Detect which cell encompasses the target text, then output its (x, y) center coordinate. 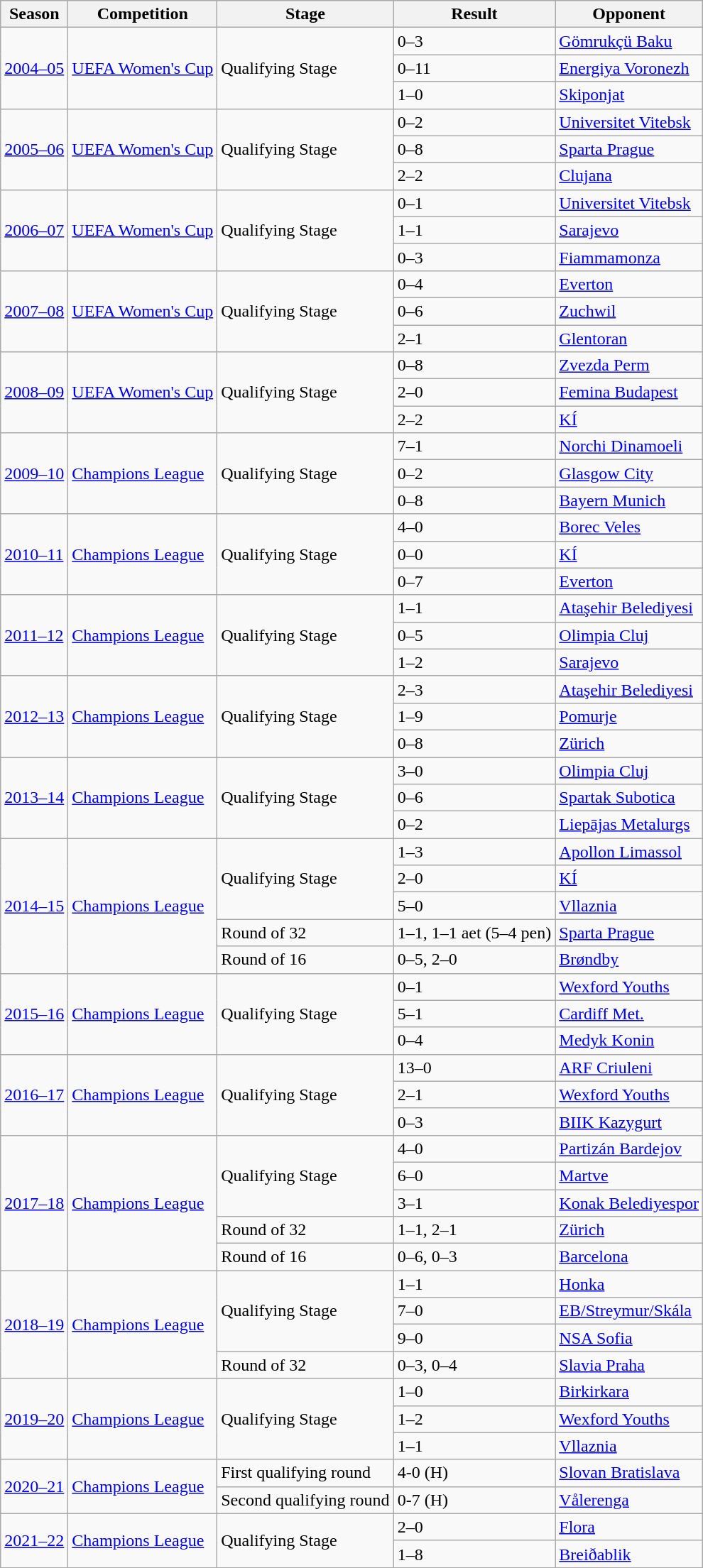
3–1 (474, 1203)
Honka (629, 1284)
5–0 (474, 906)
BIIK Kazygurt (629, 1122)
7–0 (474, 1311)
2016–17 (34, 1095)
Borec Veles (629, 527)
7–1 (474, 446)
Bayern Munich (629, 500)
Zvezda Perm (629, 366)
0–11 (474, 68)
2004–05 (34, 68)
Partizán Bardejov (629, 1148)
5–1 (474, 1014)
2010–11 (34, 554)
Martve (629, 1175)
Liepājas Metalurgs (629, 825)
2017–18 (34, 1202)
2–3 (474, 689)
Birkirkara (629, 1392)
Pomurje (629, 716)
2018–19 (34, 1325)
2005–06 (34, 149)
1–8 (474, 1554)
Norchi Dinamoeli (629, 446)
6–0 (474, 1175)
ARF Criuleni (629, 1068)
0–7 (474, 581)
2015–16 (34, 1014)
Spartak Subotica (629, 798)
0-7 (H) (474, 1500)
2013–14 (34, 797)
Energiya Voronezh (629, 68)
Glasgow City (629, 473)
Breiðablik (629, 1554)
2021–22 (34, 1540)
Slovan Bratislava (629, 1473)
2014–15 (34, 906)
3–0 (474, 770)
Femina Budapest (629, 393)
2012–13 (34, 716)
Zuchwil (629, 311)
0–3, 0–4 (474, 1365)
First qualifying round (305, 1473)
Fiammamonza (629, 257)
Flora (629, 1527)
Opponent (629, 14)
2020–21 (34, 1486)
Konak Belediyespor (629, 1203)
Stage (305, 14)
2006–07 (34, 230)
EB/Streymur/Skála (629, 1311)
2008–09 (34, 393)
Vålerenga (629, 1500)
1–9 (474, 716)
2019–20 (34, 1419)
Slavia Praha (629, 1365)
Skiponjat (629, 95)
1–1, 1–1 aet (5–4 pen) (474, 933)
2007–08 (34, 311)
13–0 (474, 1068)
Gömrukçü Baku (629, 41)
1–3 (474, 852)
2011–12 (34, 635)
Glentoran (629, 339)
0–0 (474, 554)
NSA Sofia (629, 1338)
0–5, 2–0 (474, 960)
0–5 (474, 635)
1–1, 2–1 (474, 1230)
Competition (143, 14)
Season (34, 14)
Medyk Konin (629, 1041)
Barcelona (629, 1257)
0–6, 0–3 (474, 1257)
4-0 (H) (474, 1473)
2009–10 (34, 473)
Cardiff Met. (629, 1014)
Second qualifying round (305, 1500)
9–0 (474, 1338)
Brøndby (629, 960)
Apollon Limassol (629, 852)
Result (474, 14)
Clujana (629, 176)
